Return the (X, Y) coordinate for the center point of the cell that contains the specified text.  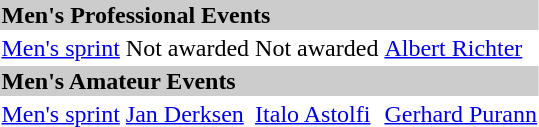
Men's sprint (60, 48)
Albert Richter (461, 48)
Men's Professional Events (270, 15)
Men's Amateur Events (270, 81)
